Capture the cell that displays the provided text and extract its [x, y] central coordinate. 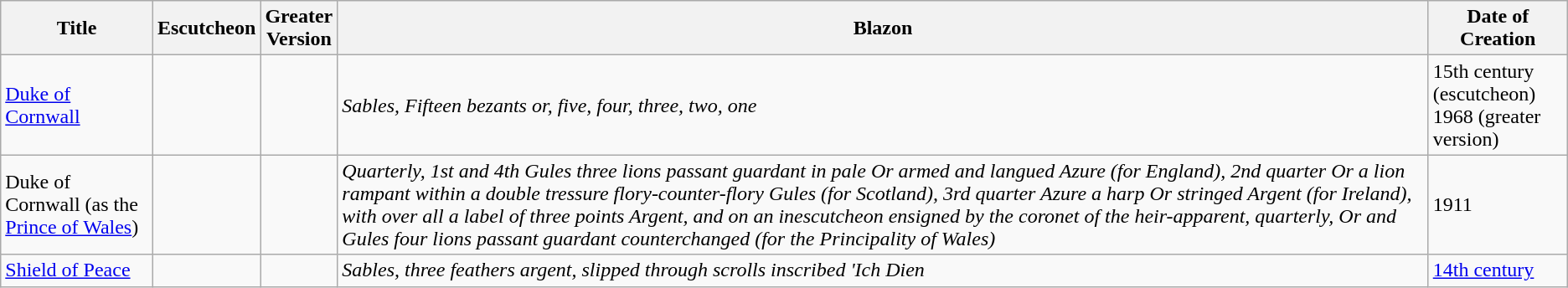
15th century (escutcheon)1968 (greater version) [1498, 105]
Sables, three feathers argent, slipped through scrolls inscribed 'Ich Dien [883, 270]
Escutcheon [206, 28]
14th century [1498, 270]
Date of Creation [1498, 28]
Duke of Cornwall [77, 105]
Title [77, 28]
Greater Version [299, 28]
Duke of Cornwall (as the Prince of Wales) [77, 204]
1911 [1498, 204]
Shield of Peace [77, 270]
Blazon [883, 28]
Sables, Fifteen bezants or, five, four, three, two, one [883, 105]
